Search for the cell housing the specified text and yield its [X, Y] center coordinate. 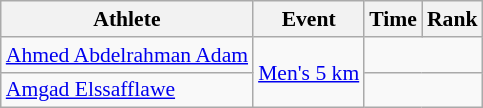
Time [393, 19]
Event [308, 19]
Amgad Elssafflawe [127, 90]
Men's 5 km [308, 72]
Rank [452, 19]
Athlete [127, 19]
Ahmed Abdelrahman Adam [127, 55]
